Scan for the cell matching the given text and deliver its (x, y) coordinate at center. 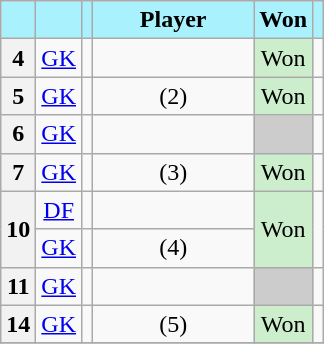
7 (18, 172)
4 (18, 58)
DF (59, 210)
(3) (174, 172)
(4) (174, 248)
6 (18, 134)
10 (18, 229)
Player (174, 20)
5 (18, 96)
14 (18, 324)
(5) (174, 324)
(2) (174, 96)
11 (18, 286)
